Locate the cell with the specified text and output its (x, y) center coordinate. 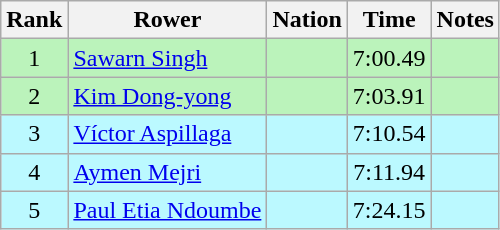
2 (34, 96)
7:03.91 (389, 96)
5 (34, 210)
Víctor Aspillaga (168, 134)
7:11.94 (389, 172)
Aymen Mejri (168, 172)
Paul Etia Ndoumbe (168, 210)
1 (34, 58)
Rower (168, 20)
4 (34, 172)
7:10.54 (389, 134)
7:00.49 (389, 58)
7:24.15 (389, 210)
Rank (34, 20)
Notes (465, 20)
Sawarn Singh (168, 58)
3 (34, 134)
Nation (307, 20)
Time (389, 20)
Kim Dong-yong (168, 96)
